Search for the cell housing the specified text and yield its [X, Y] center coordinate. 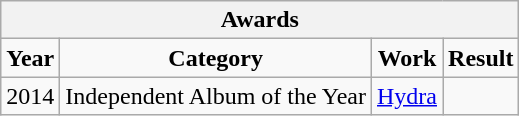
Hydra [406, 96]
Awards [260, 20]
Work [406, 58]
Category [216, 58]
Result [481, 58]
Year [30, 58]
Independent Album of the Year [216, 96]
2014 [30, 96]
